Determine the (x, y) coordinate at the center of the cell enclosing the given text.  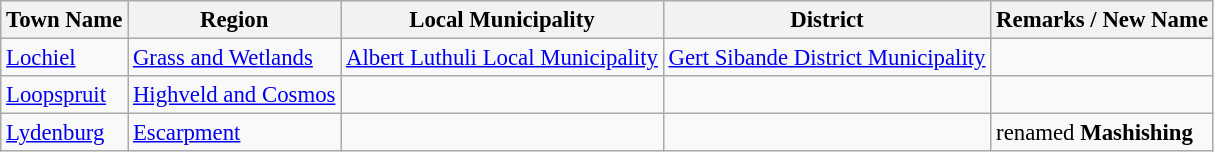
Lydenburg (64, 133)
Lochiel (64, 58)
Region (234, 20)
renamed Mashishing (1102, 133)
Escarpment (234, 133)
Albert Luthuli Local Municipality (502, 58)
Local Municipality (502, 20)
Gert Sibande District Municipality (827, 58)
Grass and Wetlands (234, 58)
Town Name (64, 20)
District (827, 20)
Highveld and Cosmos (234, 95)
Loopspruit (64, 95)
Remarks / New Name (1102, 20)
